Extract the (X, Y) coordinate from the center of the cell holding the provided text.  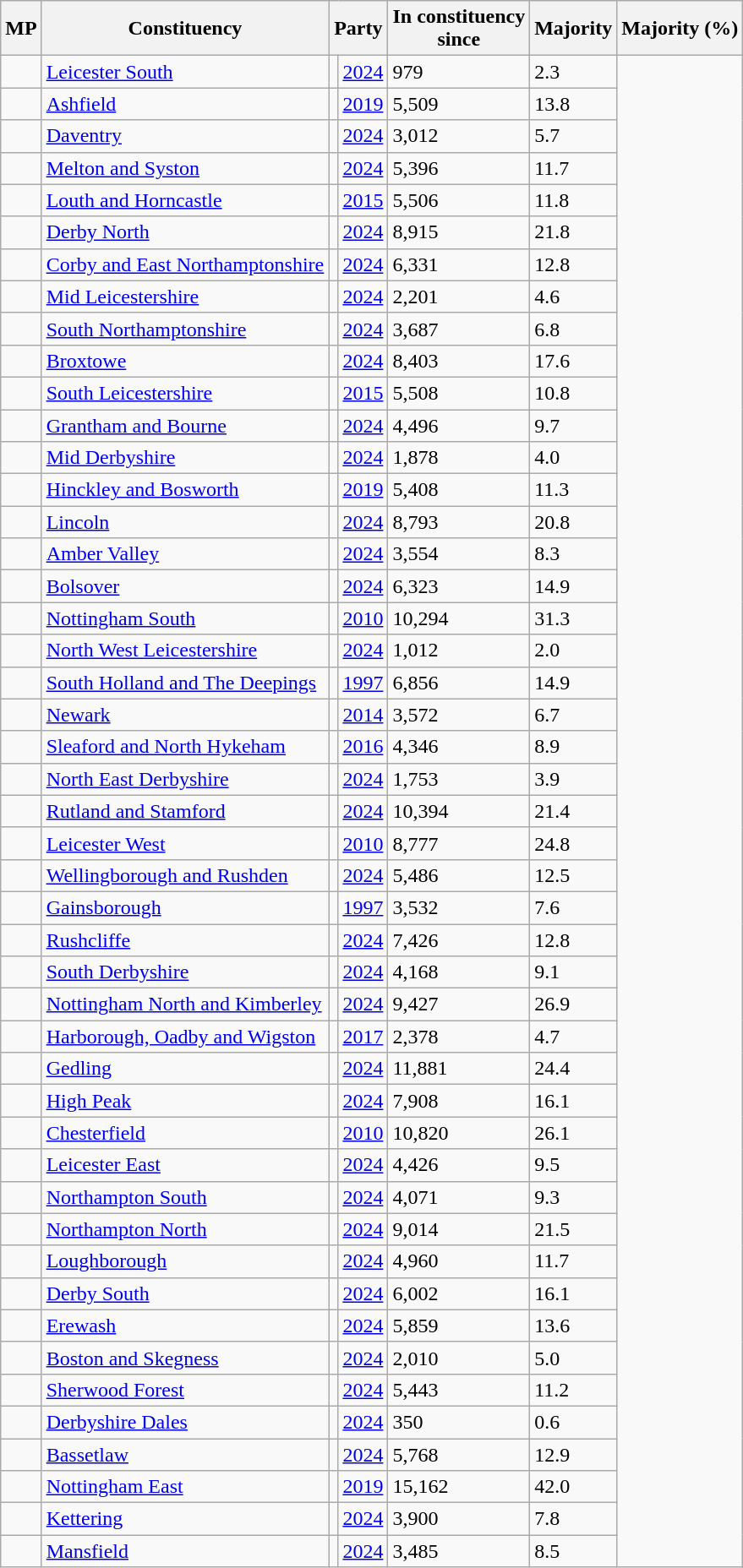
South Holland and The Deepings (185, 683)
8,915 (459, 232)
Mansfield (185, 1551)
Loughborough (185, 1261)
Northampton South (185, 1197)
6.8 (573, 329)
9.7 (573, 425)
11.8 (573, 200)
2.0 (573, 651)
Party (358, 29)
Leicester East (185, 1165)
Harborough, Oadby and Wigston (185, 1037)
9,014 (459, 1229)
11.3 (573, 490)
7,426 (459, 940)
Erewash (185, 1326)
12.9 (573, 1454)
Northampton North (185, 1229)
Bassetlaw (185, 1454)
6,856 (459, 683)
Sleaford and North Hykeham (185, 747)
Derby North (185, 232)
Constituency (185, 29)
10.8 (573, 393)
15,162 (459, 1487)
Grantham and Bourne (185, 425)
Hinckley and Bosworth (185, 490)
3,900 (459, 1519)
21.4 (573, 811)
7,908 (459, 1101)
5.0 (573, 1358)
2014 (363, 715)
1,878 (459, 458)
6.7 (573, 715)
Wellingborough and Rushden (185, 875)
1,753 (459, 779)
8.5 (573, 1551)
2016 (363, 747)
5,408 (459, 490)
24.4 (573, 1069)
South Northamptonshire (185, 329)
High Peak (185, 1101)
20.8 (573, 522)
Lincoln (185, 522)
5,508 (459, 393)
8,403 (459, 361)
Chesterfield (185, 1133)
Leicester South (185, 72)
Nottingham North and Kimberley (185, 1004)
2,378 (459, 1037)
Broxtowe (185, 361)
Melton and Syston (185, 168)
Corby and East Northamptonshire (185, 264)
5.7 (573, 136)
Mid Derbyshire (185, 458)
Nottingham South (185, 618)
North West Leicestershire (185, 651)
11,881 (459, 1069)
4.6 (573, 297)
5,506 (459, 200)
0.6 (573, 1422)
6,323 (459, 586)
South Leicestershire (185, 393)
979 (459, 72)
6,002 (459, 1293)
Kettering (185, 1519)
3,554 (459, 554)
Majority (%) (680, 29)
8.3 (573, 554)
Newark (185, 715)
26.1 (573, 1133)
Derby South (185, 1293)
13.8 (573, 104)
South Derbyshire (185, 972)
26.9 (573, 1004)
Leicester West (185, 843)
5,396 (459, 168)
5,768 (459, 1454)
21.5 (573, 1229)
Sherwood Forest (185, 1390)
8,777 (459, 843)
24.8 (573, 843)
2,010 (459, 1358)
Gedling (185, 1069)
3.9 (573, 779)
4.0 (573, 458)
Daventry (185, 136)
Ashfield (185, 104)
Bolsover (185, 586)
Derbyshire Dales (185, 1422)
9.3 (573, 1197)
5,486 (459, 875)
31.3 (573, 618)
17.6 (573, 361)
3,485 (459, 1551)
5,859 (459, 1326)
Rutland and Stamford (185, 811)
4,168 (459, 972)
6,331 (459, 264)
42.0 (573, 1487)
Boston and Skegness (185, 1358)
9.1 (573, 972)
4,496 (459, 425)
11.2 (573, 1390)
10,294 (459, 618)
Nottingham East (185, 1487)
2,201 (459, 297)
9.5 (573, 1165)
2017 (363, 1037)
350 (459, 1422)
4.7 (573, 1037)
MP (21, 29)
Louth and Horncastle (185, 200)
10,820 (459, 1133)
8.9 (573, 747)
5,443 (459, 1390)
10,394 (459, 811)
4,346 (459, 747)
3,687 (459, 329)
1,012 (459, 651)
2.3 (573, 72)
In constituencysince (459, 29)
Rushcliffe (185, 940)
8,793 (459, 522)
7.8 (573, 1519)
4,426 (459, 1165)
9,427 (459, 1004)
Mid Leicestershire (185, 297)
North East Derbyshire (185, 779)
5,509 (459, 104)
7.6 (573, 907)
Majority (573, 29)
13.6 (573, 1326)
4,071 (459, 1197)
4,960 (459, 1261)
3,532 (459, 907)
12.5 (573, 875)
21.8 (573, 232)
3,012 (459, 136)
Amber Valley (185, 554)
Gainsborough (185, 907)
3,572 (459, 715)
